Return [X, Y] of the center of cell containing provided text 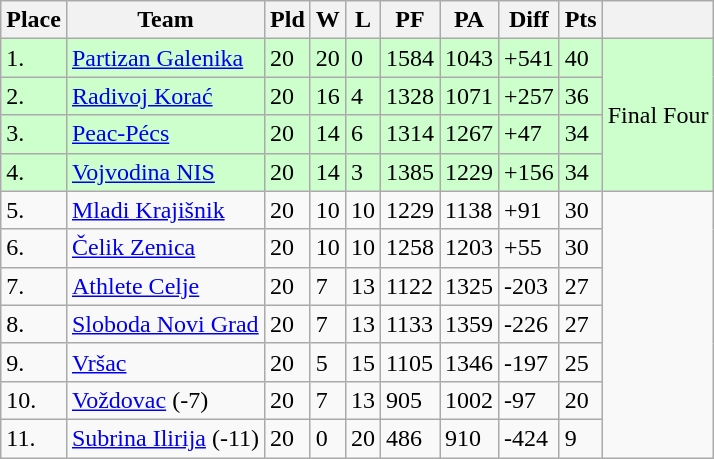
-424 [530, 438]
-226 [530, 324]
Final Four [658, 115]
+156 [530, 172]
7. [34, 286]
-203 [530, 286]
+47 [530, 134]
1267 [470, 134]
Čelik Zenica [165, 248]
1314 [410, 134]
-197 [530, 362]
36 [580, 96]
+55 [530, 248]
Radivoj Korać [165, 96]
+257 [530, 96]
1122 [410, 286]
1325 [470, 286]
Team [165, 20]
+541 [530, 58]
1203 [470, 248]
4. [34, 172]
1. [34, 58]
1043 [470, 58]
10. [34, 400]
905 [410, 400]
1359 [470, 324]
8. [34, 324]
W [328, 20]
Vojvodina NIS [165, 172]
PF [410, 20]
1071 [470, 96]
4 [362, 96]
2. [34, 96]
1385 [410, 172]
1002 [470, 400]
1328 [410, 96]
3. [34, 134]
Peac-Pécs [165, 134]
Place [34, 20]
Voždovac (-7) [165, 400]
6 [362, 134]
+91 [530, 210]
1584 [410, 58]
16 [328, 96]
1133 [410, 324]
Vršac [165, 362]
3 [362, 172]
5 [328, 362]
1105 [410, 362]
9 [580, 438]
40 [580, 58]
Sloboda Novi Grad [165, 324]
1258 [410, 248]
6. [34, 248]
Mladi Krajišnik [165, 210]
Pts [580, 20]
910 [470, 438]
Partizan Galenika [165, 58]
486 [410, 438]
-97 [530, 400]
1138 [470, 210]
11. [34, 438]
Diff [530, 20]
5. [34, 210]
1346 [470, 362]
PA [470, 20]
Pld [288, 20]
Subrina Ilirija (-11) [165, 438]
L [362, 20]
9. [34, 362]
25 [580, 362]
15 [362, 362]
Athlete Celje [165, 286]
